Identify which cell holds the provided text, then report its [X, Y] central coordinate. 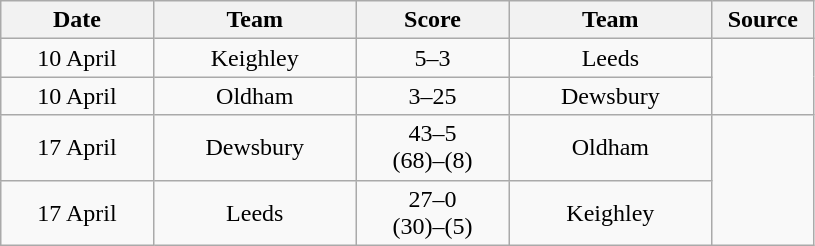
3–25 [432, 96]
Date [77, 20]
Source [763, 20]
43–5(68)–(8) [432, 148]
27–0(30)–(5) [432, 212]
Score [432, 20]
5–3 [432, 58]
